Search for the cell housing the specified text and yield its (x, y) center coordinate. 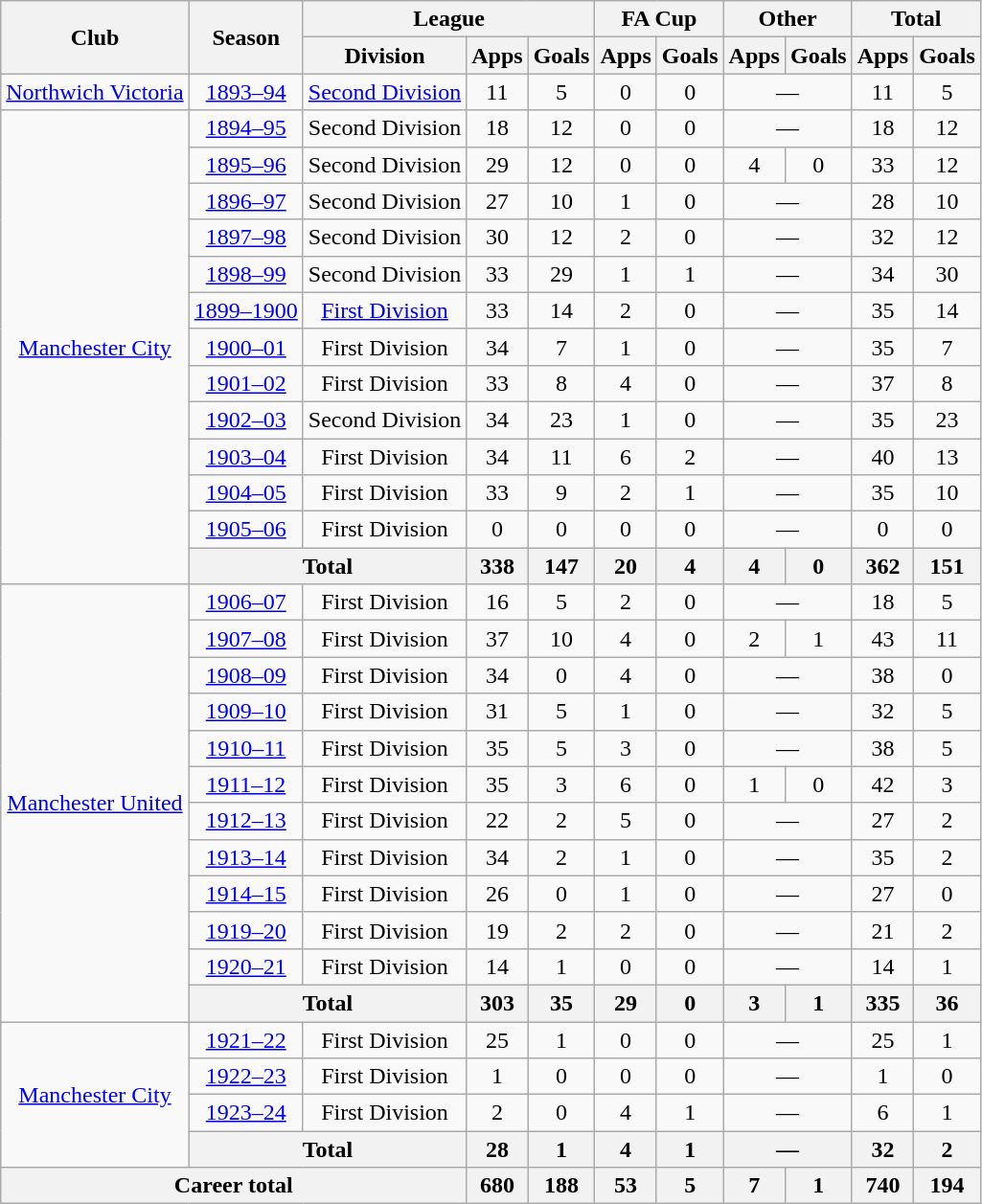
362 (882, 566)
40 (882, 457)
19 (497, 930)
740 (882, 1186)
FA Cup (659, 19)
1921–22 (245, 1039)
1910–11 (245, 748)
1904–05 (245, 493)
1920–21 (245, 966)
1923–24 (245, 1113)
22 (497, 821)
1909–10 (245, 712)
1903–04 (245, 457)
36 (948, 1003)
1906–07 (245, 602)
1898–99 (245, 274)
13 (948, 457)
151 (948, 566)
16 (497, 602)
1907–08 (245, 639)
43 (882, 639)
Manchester United (95, 803)
Other (788, 19)
26 (497, 894)
188 (561, 1186)
1897–98 (245, 238)
1900–01 (245, 347)
194 (948, 1186)
21 (882, 930)
1902–03 (245, 420)
335 (882, 1003)
League (448, 19)
42 (882, 784)
Club (95, 37)
147 (561, 566)
1893–94 (245, 92)
1908–09 (245, 675)
1919–20 (245, 930)
53 (626, 1186)
1922–23 (245, 1077)
1901–02 (245, 383)
1894–95 (245, 128)
9 (561, 493)
1899–1900 (245, 310)
1914–15 (245, 894)
Northwich Victoria (95, 92)
Division (384, 56)
303 (497, 1003)
31 (497, 712)
1911–12 (245, 784)
680 (497, 1186)
1913–14 (245, 857)
Career total (234, 1186)
Season (245, 37)
1896–97 (245, 201)
20 (626, 566)
1905–06 (245, 530)
1895–96 (245, 165)
1912–13 (245, 821)
338 (497, 566)
